Search for the cell housing the specified text and yield its (X, Y) center coordinate. 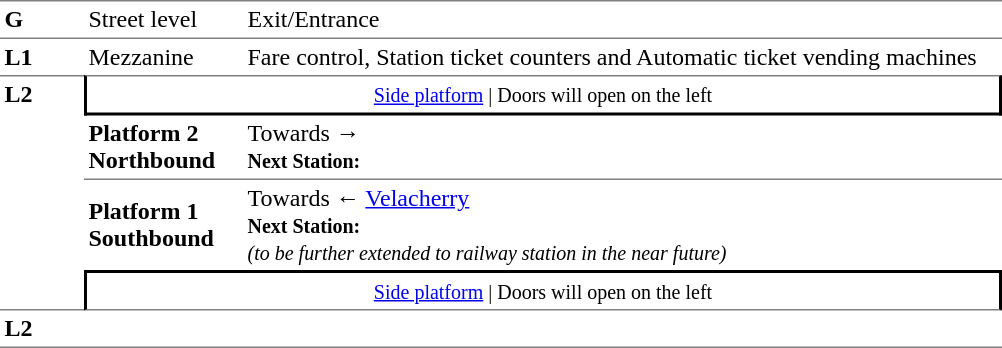
Fare control, Station ticket counters and Automatic ticket vending machines (622, 57)
L1 (42, 57)
G (42, 20)
Exit/Entrance (622, 20)
Platform 2Northbound (164, 148)
Street level (164, 20)
Platform 1Southbound (164, 225)
Towards ← VelacherryNext Station: (to be further extended to railway station in the near future) (622, 225)
Towards → Next Station: (622, 148)
Mezzanine (164, 57)
